Scan for the cell matching the given text and deliver its (X, Y) coordinate at center. 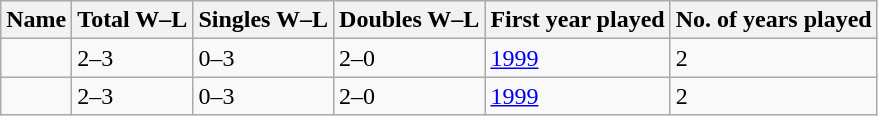
First year played (578, 20)
Name (36, 20)
Doubles W–L (410, 20)
Total W–L (132, 20)
No. of years played (774, 20)
Singles W–L (264, 20)
